Extract the [x, y] coordinate from the center of the cell holding the provided text.  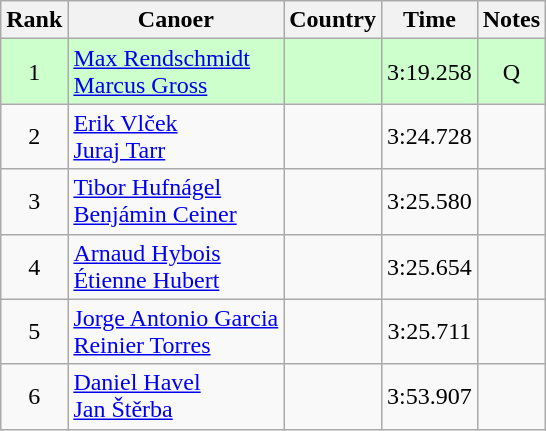
Country [333, 20]
Notes [511, 20]
4 [34, 266]
3:25.580 [429, 202]
Q [511, 72]
6 [34, 396]
3:19.258 [429, 72]
Daniel HavelJan Štěrba [176, 396]
Time [429, 20]
5 [34, 332]
Canoer [176, 20]
3:53.907 [429, 396]
Tibor HufnágelBenjámin Ceiner [176, 202]
Max RendschmidtMarcus Gross [176, 72]
1 [34, 72]
3:25.711 [429, 332]
3 [34, 202]
Erik VlčekJuraj Tarr [176, 136]
3:25.654 [429, 266]
3:24.728 [429, 136]
Arnaud HyboisÉtienne Hubert [176, 266]
2 [34, 136]
Rank [34, 20]
Jorge Antonio GarciaReinier Torres [176, 332]
